Extract the [X, Y] coordinate from the center of the cell holding the provided text.  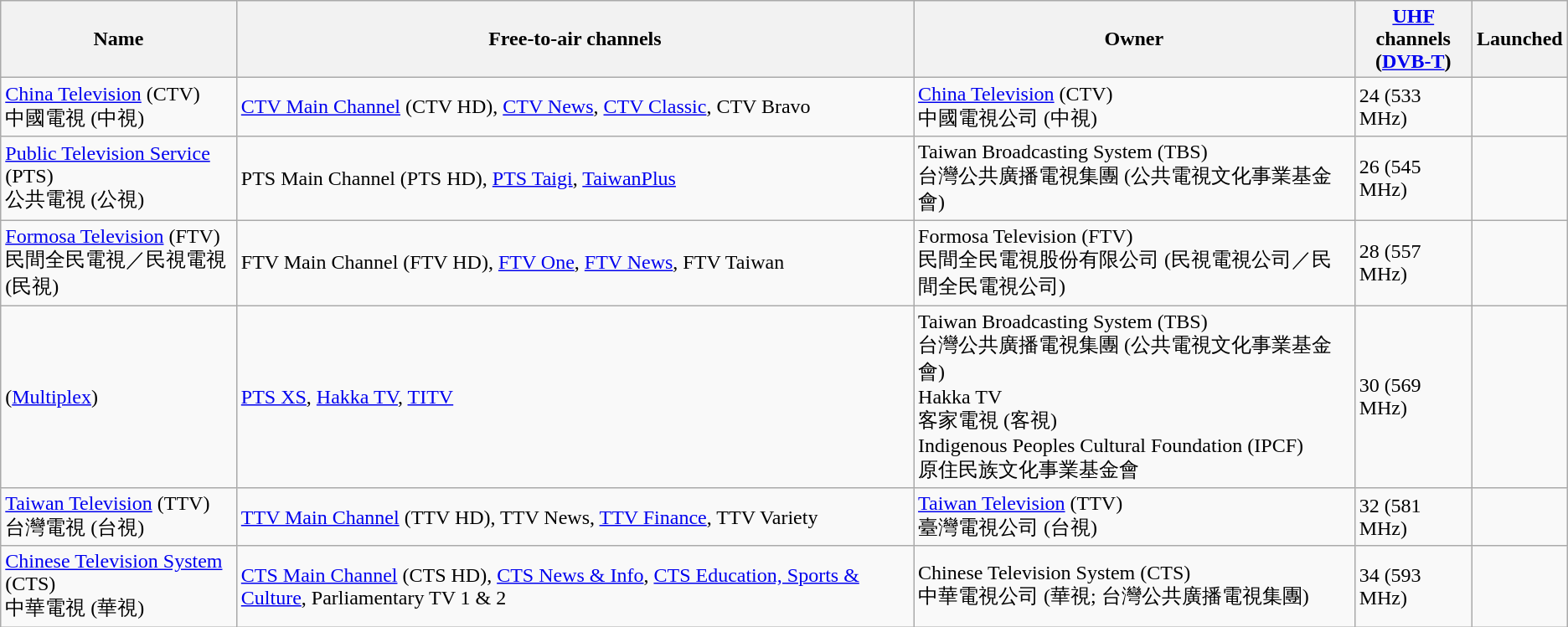
Formosa Television (FTV) 民間全民電視股份有限公司 (民視電視公司／民間全民電視公司) [1134, 263]
32 (581 MHz) [1413, 517]
China Television (CTV) 中國電視公司 (中視) [1134, 107]
Chinese Television System (CTS) 中華電視 (華視) [119, 586]
PTS XS, Hakka TV, TITV [575, 396]
Owner [1134, 39]
FTV Main Channel (FTV HD), FTV One, FTV News, FTV Taiwan [575, 263]
Taiwan Broadcasting System (TBS) 台灣公共廣播電視集團 (公共電視文化事業基金會) Hakka TV 客家電視 (客視) Indigenous Peoples Cultural Foundation (IPCF) 原住民族文化事業基金會 [1134, 396]
Formosa Television (FTV) 民間全民電視／民視電視 (民視) [119, 263]
28 (557 MHz) [1413, 263]
Taiwan Broadcasting System (TBS)台灣公共廣播電視集團 (公共電視文化事業基金會) [1134, 177]
Name [119, 39]
TTV Main Channel (TTV HD), TTV News, TTV Finance, TTV Variety [575, 517]
34 (593 MHz) [1413, 586]
Launched [1519, 39]
(Multiplex) [119, 396]
Taiwan Television (TTV) 臺灣電視公司 (台視) [1134, 517]
CTS Main Channel (CTS HD), CTS News & Info, CTS Education, Sports & Culture, Parliamentary TV 1 & 2 [575, 586]
24 (533 MHz) [1413, 107]
Taiwan Television (TTV) 台灣電視 (台視) [119, 517]
26 (545 MHz) [1413, 177]
China Television (CTV) 中國電視 (中視) [119, 107]
30 (569 MHz) [1413, 396]
Public Television Service (PTS) 公共電視 (公視) [119, 177]
Chinese Television System (CTS) 中華電視公司 (華視; 台灣公共廣播電視集團) [1134, 586]
UHF channels (DVB-T) [1413, 39]
PTS Main Channel (PTS HD), PTS Taigi, TaiwanPlus [575, 177]
CTV Main Channel (CTV HD), CTV News, CTV Classic, CTV Bravo [575, 107]
Free-to-air channels [575, 39]
